Determine the (X, Y) coordinate at the center of the cell enclosing the given text.  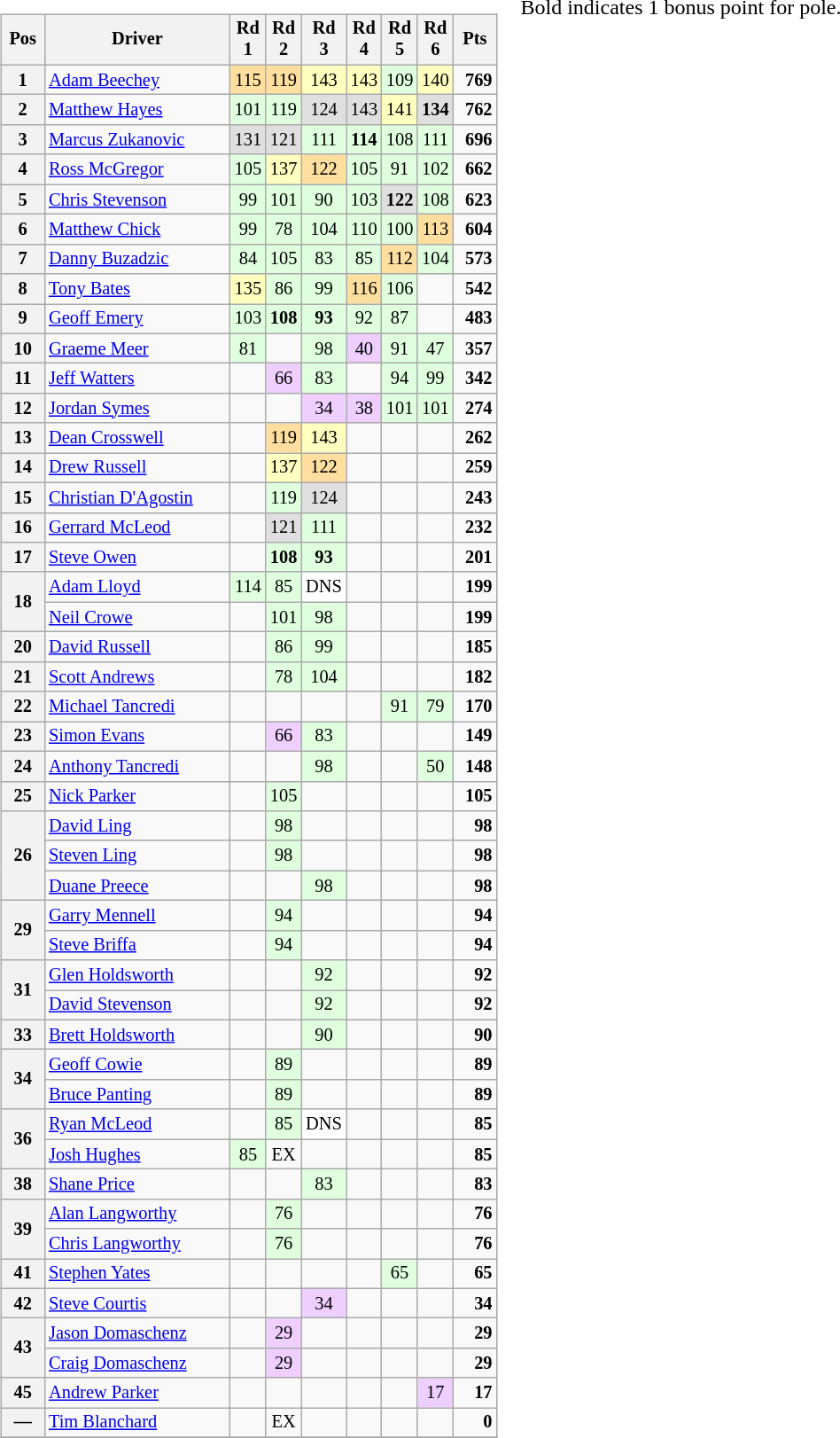
David Stevenson (137, 1005)
Scott Andrews (137, 676)
274 (475, 409)
12 (23, 409)
Jason Domaschenz (137, 1333)
Christian D'Agostin (137, 497)
131 (248, 140)
141 (400, 110)
David Russell (137, 647)
5 (23, 199)
112 (400, 259)
21 (23, 676)
Gerrard McLeod (137, 528)
79 (435, 707)
26 (23, 856)
696 (475, 140)
Simon Evans (137, 737)
2 (23, 110)
604 (475, 230)
Rd 3 (323, 40)
Marcus Zukanovic (137, 140)
Neil Crowe (137, 617)
Driver (137, 40)
170 (475, 707)
Dean Crosswell (137, 438)
3 (23, 140)
81 (248, 348)
135 (248, 289)
Craig Domaschenz (137, 1364)
357 (475, 348)
Rd 6 (435, 40)
87 (400, 319)
16 (23, 528)
Tim Blanchard (137, 1423)
Glen Holdsworth (137, 975)
50 (435, 766)
Tony Bates (137, 289)
149 (475, 737)
Jeff Watters (137, 379)
11 (23, 379)
Danny Buzadzic (137, 259)
6 (23, 230)
Alan Langworthy (137, 1214)
4 (23, 169)
Rd 2 (284, 40)
Andrew Parker (137, 1393)
232 (475, 528)
45 (23, 1393)
662 (475, 169)
Ross McGregor (137, 169)
Brett Holdsworth (137, 1035)
Matthew Chick (137, 230)
342 (475, 379)
Matthew Hayes (137, 110)
Chris Langworthy (137, 1244)
9 (23, 319)
31 (23, 989)
33 (23, 1035)
262 (475, 438)
243 (475, 497)
Steve Briffa (137, 945)
Bruce Panting (137, 1095)
Shane Price (137, 1184)
115 (248, 80)
8 (23, 289)
100 (400, 230)
Anthony Tancredi (137, 766)
15 (23, 497)
42 (23, 1303)
Jordan Symes (137, 409)
259 (475, 468)
43 (23, 1348)
Rd 1 (248, 40)
Pts (475, 40)
182 (475, 676)
Duane Preece (137, 886)
40 (364, 348)
Rd 4 (364, 40)
201 (475, 558)
20 (23, 647)
1 (23, 80)
Steven Ling (137, 856)
Geoff Cowie (137, 1065)
Stephen Yates (137, 1274)
140 (435, 80)
39 (23, 1229)
110 (364, 230)
148 (475, 766)
Michael Tancredi (137, 707)
Pos (23, 40)
769 (475, 80)
Nick Parker (137, 796)
134 (435, 110)
David Ling (137, 826)
Ryan McLeod (137, 1124)
Steve Courtis (137, 1303)
14 (23, 468)
10 (23, 348)
Steve Owen (137, 558)
109 (400, 80)
23 (23, 737)
Garry Mennell (137, 916)
47 (435, 348)
24 (23, 766)
— (23, 1423)
106 (400, 289)
25 (23, 796)
Adam Lloyd (137, 587)
Geoff Emery (137, 319)
116 (364, 289)
Rd 5 (400, 40)
185 (475, 647)
Graeme Meer (137, 348)
762 (475, 110)
0 (475, 1423)
Adam Beechey (137, 80)
22 (23, 707)
542 (475, 289)
573 (475, 259)
623 (475, 199)
113 (435, 230)
7 (23, 259)
Josh Hughes (137, 1154)
41 (23, 1274)
102 (435, 169)
18 (23, 601)
84 (248, 259)
36 (23, 1138)
Drew Russell (137, 468)
Chris Stevenson (137, 199)
13 (23, 438)
483 (475, 319)
